Return [x, y] of the center of cell containing provided text 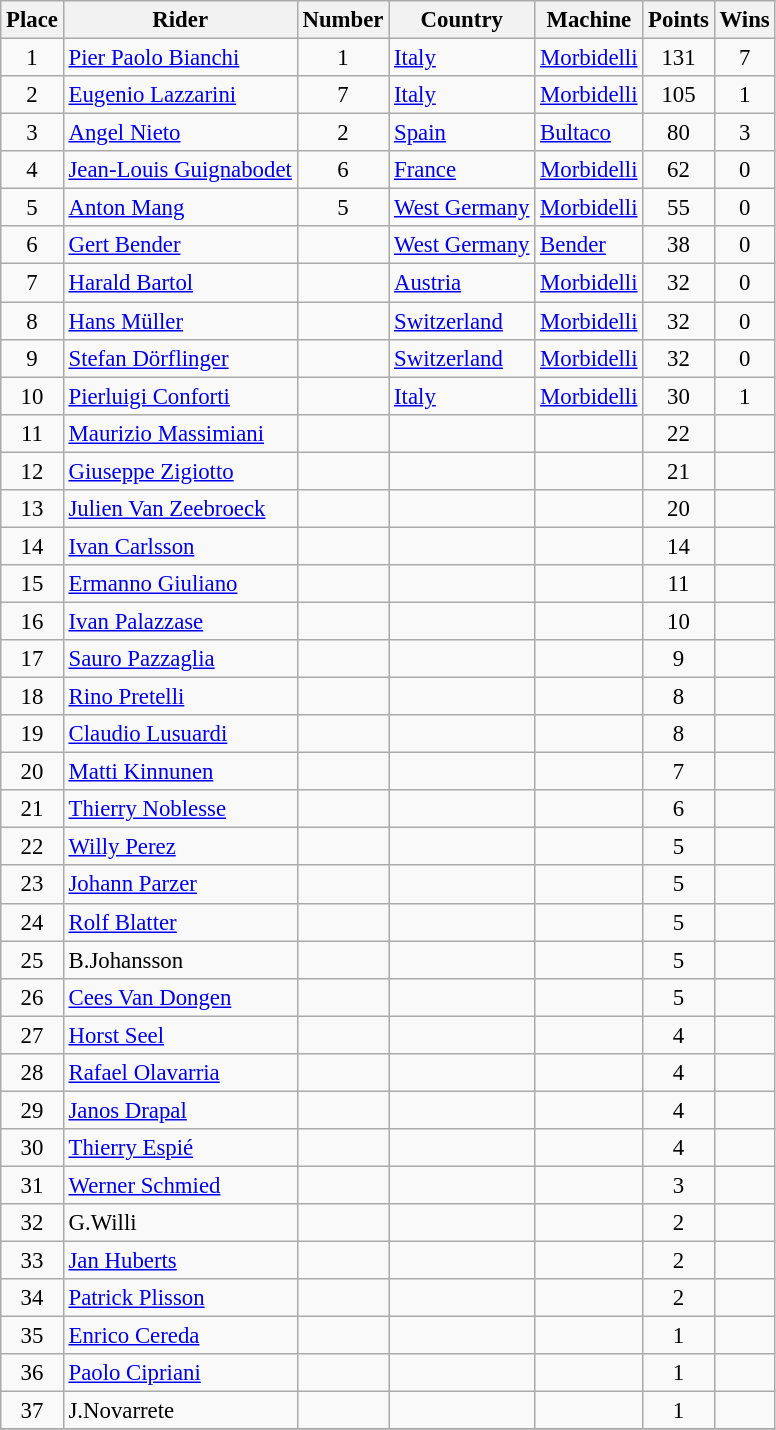
Werner Schmied [180, 1185]
Jan Huberts [180, 1261]
Johann Parzer [180, 885]
34 [32, 1298]
Wins [744, 20]
J.Novarrete [180, 1411]
Claudio Lusuardi [180, 734]
Giuseppe Zigiotto [180, 471]
Spain [462, 133]
Machine [589, 20]
Paolo Cipriani [180, 1373]
Bender [589, 245]
Maurizio Massimiani [180, 433]
Anton Mang [180, 208]
25 [32, 960]
80 [678, 133]
B.Johansson [180, 960]
27 [32, 1035]
12 [32, 471]
Julien Van Zeebroeck [180, 509]
31 [32, 1185]
55 [678, 208]
Rino Pretelli [180, 697]
Harald Bartol [180, 283]
Austria [462, 283]
62 [678, 170]
Rafael Olavarria [180, 1073]
Enrico Cereda [180, 1336]
33 [32, 1261]
G.Willi [180, 1223]
18 [32, 697]
Patrick Plisson [180, 1298]
Hans Müller [180, 321]
24 [32, 922]
Jean-Louis Guignabodet [180, 170]
Thierry Noblesse [180, 809]
26 [32, 997]
19 [32, 734]
Pierluigi Conforti [180, 396]
28 [32, 1073]
Stefan Dörflinger [180, 358]
105 [678, 95]
36 [32, 1373]
Horst Seel [180, 1035]
Willy Perez [180, 847]
Eugenio Lazzarini [180, 95]
15 [32, 584]
Rolf Blatter [180, 922]
29 [32, 1110]
Gert Bender [180, 245]
Bultaco [589, 133]
17 [32, 659]
Country [462, 20]
Thierry Espié [180, 1148]
Sauro Pazzaglia [180, 659]
France [462, 170]
37 [32, 1411]
Ivan Palazzase [180, 621]
Ermanno Giuliano [180, 584]
Cees Van Dongen [180, 997]
Angel Nieto [180, 133]
Pier Paolo Bianchi [180, 58]
13 [32, 509]
Place [32, 20]
Rider [180, 20]
35 [32, 1336]
16 [32, 621]
131 [678, 58]
38 [678, 245]
Ivan Carlsson [180, 546]
Number [343, 20]
Janos Drapal [180, 1110]
23 [32, 885]
Points [678, 20]
Matti Kinnunen [180, 772]
